Detect which cell encompasses the target text, then output its (X, Y) center coordinate. 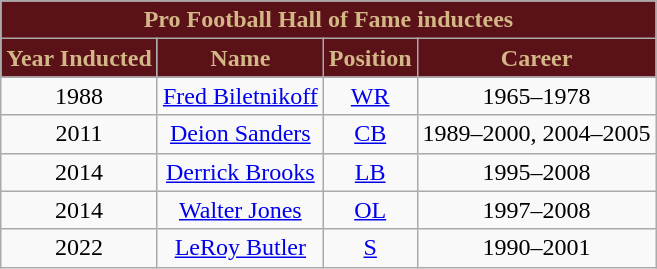
Derrick Brooks (240, 172)
Walter Jones (240, 210)
LB (370, 172)
S (370, 248)
Year Inducted (80, 58)
Position (370, 58)
OL (370, 210)
Career (536, 58)
Fred Biletnikoff (240, 96)
1997–2008 (536, 210)
2022 (80, 248)
Pro Football Hall of Fame inductees (328, 20)
CB (370, 134)
1989–2000, 2004–2005 (536, 134)
LeRoy Butler (240, 248)
1988 (80, 96)
1990–2001 (536, 248)
2011 (80, 134)
1995–2008 (536, 172)
WR (370, 96)
1965–1978 (536, 96)
Deion Sanders (240, 134)
Name (240, 58)
